Return [X, Y] of the center of cell containing provided text 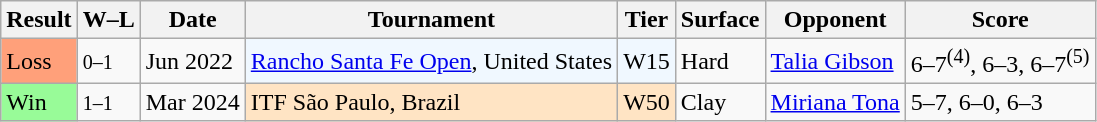
Jun 2022 [192, 62]
W–L [108, 20]
Surface [720, 20]
Tournament [431, 20]
Talia Gibson [835, 62]
Tier [647, 20]
Win [39, 102]
Score [1000, 20]
ITF São Paulo, Brazil [431, 102]
Loss [39, 62]
5–7, 6–0, 6–3 [1000, 102]
1–1 [108, 102]
Mar 2024 [192, 102]
6–7(4), 6–3, 6–7(5) [1000, 62]
Rancho Santa Fe Open, United States [431, 62]
Clay [720, 102]
Date [192, 20]
Miriana Tona [835, 102]
0–1 [108, 62]
Result [39, 20]
W15 [647, 62]
Opponent [835, 20]
Hard [720, 62]
W50 [647, 102]
